For the text-containing cell, return its midpoint in (X, Y) coordinate format. 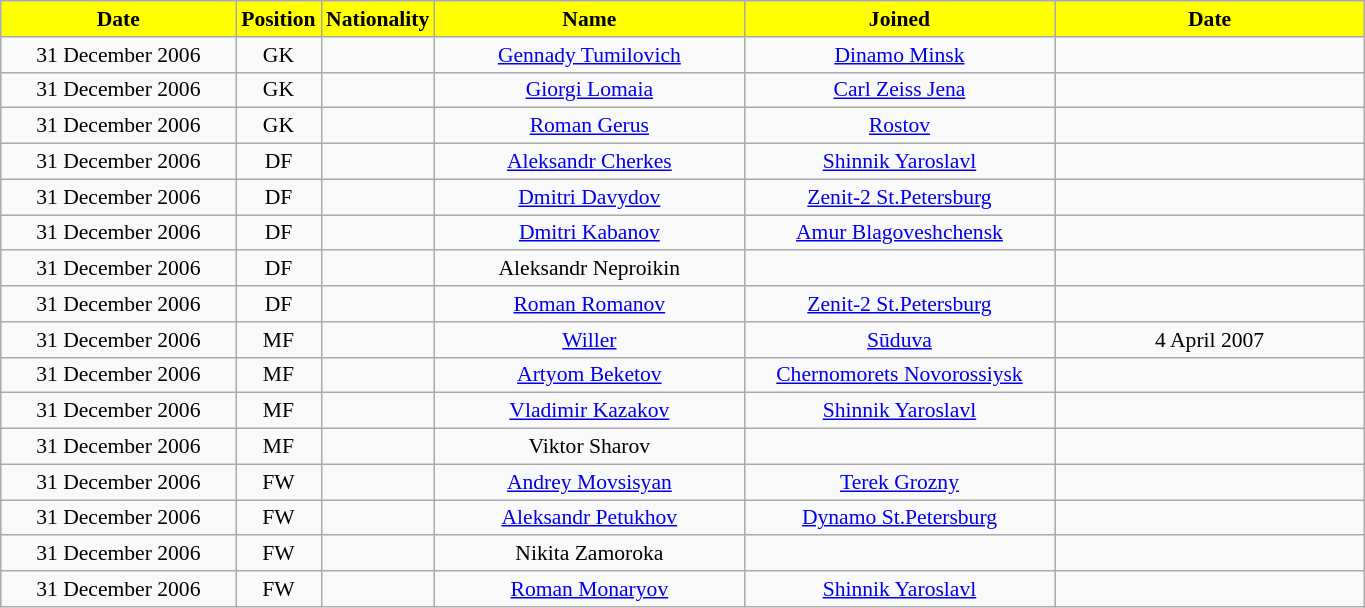
Vladimir Kazakov (589, 411)
Roman Romanov (589, 304)
Amur Blagoveshchensk (899, 233)
Nationality (378, 19)
Giorgi Lomaia (589, 90)
Viktor Sharov (589, 447)
Dinamo Minsk (899, 55)
Roman Gerus (589, 126)
Aleksandr Neproikin (589, 269)
Carl Zeiss Jena (899, 90)
Andrey Movsisyan (589, 482)
Terek Grozny (899, 482)
4 April 2007 (1210, 340)
Willer (589, 340)
Dmitri Kabanov (589, 233)
Roman Monaryov (589, 589)
Name (589, 19)
Dynamo St.Petersburg (899, 518)
Sūduva (899, 340)
Position (278, 19)
Aleksandr Petukhov (589, 518)
Rostov (899, 126)
Nikita Zamoroka (589, 554)
Artyom Beketov (589, 375)
Dmitri Davydov (589, 197)
Joined (899, 19)
Gennady Tumilovich (589, 55)
Aleksandr Cherkes (589, 162)
Chernomorets Novorossiysk (899, 375)
